Return (x, y) of the center of cell containing provided text 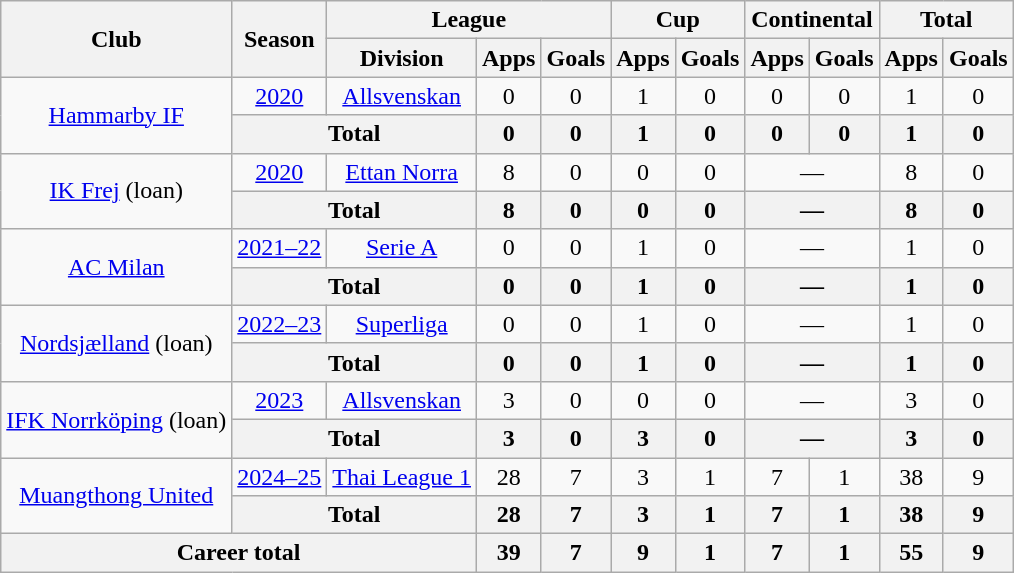
Career total (239, 553)
Cup (678, 20)
Serie A (402, 248)
League (469, 20)
Superliga (402, 324)
Season (280, 39)
39 (509, 553)
Club (116, 39)
Nordsjælland (loan) (116, 343)
2024–25 (280, 477)
IK Frej (loan) (116, 191)
55 (911, 553)
Continental (812, 20)
Ettan Norra (402, 172)
Hammarby IF (116, 115)
AC Milan (116, 267)
Division (402, 58)
2023 (280, 400)
2021–22 (280, 248)
Muangthong United (116, 496)
2022–23 (280, 324)
Thai League 1 (402, 477)
IFK Norrköping (loan) (116, 419)
